Locate the cell with the specified text and output its [X, Y] center coordinate. 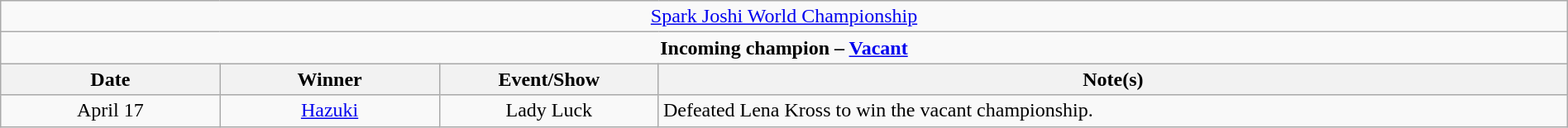
Lady Luck [549, 111]
Incoming champion – Vacant [784, 48]
April 17 [111, 111]
Note(s) [1113, 79]
Event/Show [549, 79]
Spark Joshi World Championship [784, 17]
Hazuki [329, 111]
Defeated Lena Kross to win the vacant championship. [1113, 111]
Date [111, 79]
Winner [329, 79]
